For the text-containing cell, return its midpoint in [x, y] coordinate format. 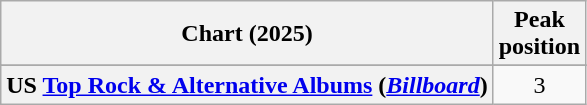
3 [539, 85]
Chart (2025) [247, 34]
US Top Rock & Alternative Albums (Billboard) [247, 85]
Peakposition [539, 34]
